For the text-containing cell, return its midpoint in (x, y) coordinate format. 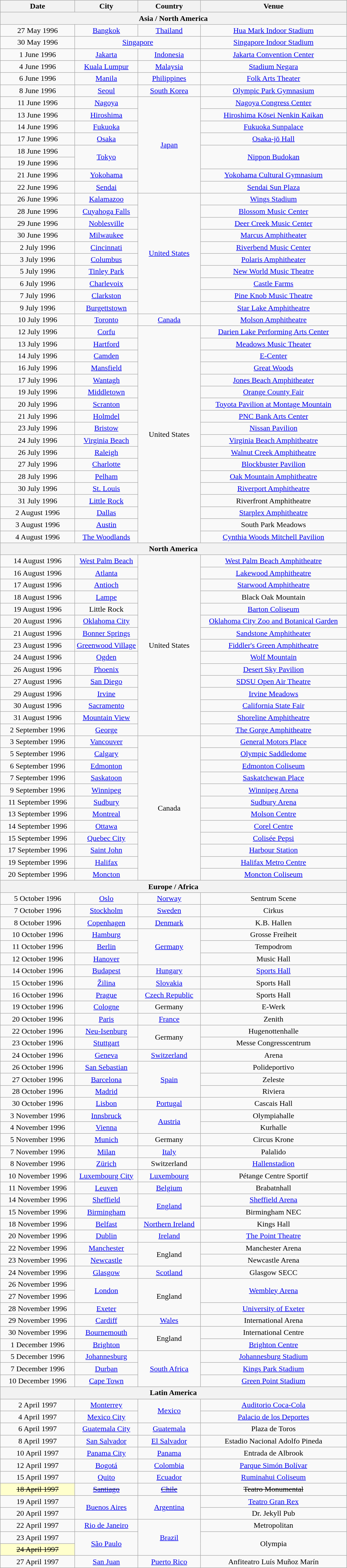
Corfu (106, 332)
Edmonton (106, 766)
19 September 1996 (38, 862)
20 November 1996 (38, 1236)
Greenwood Village (106, 645)
Luxembourg (169, 1176)
International Centre (273, 1333)
Brighton Centre (273, 1345)
Hallenstadion (273, 1164)
Durban (106, 1369)
Saskatchewan Place (273, 778)
30 June 1996 (38, 235)
29 November 1996 (38, 1321)
8 October 1996 (38, 923)
Prague (106, 995)
Scotland (169, 1272)
Kuala Lumpur (106, 67)
Venue (273, 6)
Atlanta (106, 573)
3 September 1996 (38, 742)
Sudbury Arena (273, 802)
Cardiff (106, 1321)
Vancouver (106, 742)
Seoul (106, 91)
Cuyahoga Falls (106, 211)
Czech Republic (169, 995)
24 November 1996 (38, 1272)
Mexico (169, 1411)
Glasgow (106, 1272)
27 May 1996 (38, 30)
Spain (169, 1079)
11 November 1996 (38, 1188)
Riverbend Music Center (273, 247)
Quito (106, 1477)
19 August 1996 (38, 609)
Paris (106, 1019)
Auditorio Coca-Cola (273, 1405)
Newcastle (106, 1260)
30 August 1996 (38, 705)
California State Fair (273, 705)
Osaka-jō Hall (273, 139)
Edmonton Coliseum (273, 766)
Sacramento (106, 705)
Ogden (106, 657)
14 June 1996 (38, 127)
Winnipeg Arena (273, 790)
Hartford (106, 344)
Cascais Hall (273, 1103)
10 July 1996 (38, 320)
Philippines (169, 79)
Glasgow SECC (273, 1272)
5 October 1996 (38, 898)
Orange County Fair (273, 392)
Japan (169, 145)
West Palm Beach Amphitheatre (273, 561)
Irvine Meadows (273, 693)
Chile (169, 1489)
Sheffield Arena (273, 1200)
Entrada de Albrook (273, 1453)
20 August 1996 (38, 621)
15 October 1996 (38, 983)
Bristow (106, 428)
Mountain View (106, 717)
14 October 1996 (38, 971)
Olympic Park Gymnasium (273, 91)
15 September 1996 (38, 838)
Plaza de Toros (273, 1429)
Milan (106, 1152)
Estadio Nacional Adolfo Pineda (273, 1441)
Lampe (106, 597)
8 June 1996 (38, 91)
26 July 1996 (38, 452)
Sheffield (106, 1200)
26 November 1996 (38, 1284)
Slovakia (169, 983)
Halifax Metro Centre (273, 862)
Walnut Creek Amphitheatre (273, 452)
Riviera (273, 1091)
18 April 1997 (38, 1489)
Irvine (106, 693)
23 August 1996 (38, 645)
Black Oak Mountain (273, 597)
Yokohama Cultural Gymnasium (273, 175)
Colisée Pepsi (273, 838)
Munich (106, 1140)
19 July 1996 (38, 392)
Meadows Music Theater (273, 344)
21 July 1996 (38, 416)
8 April 1997 (38, 1441)
Sentrum Scene (273, 898)
Yokohama (106, 175)
Great Woods (273, 368)
Polaris Amphitheater (273, 259)
3 August 1996 (38, 525)
24 April 1997 (38, 1550)
South Park Meadows (273, 525)
Oslo (106, 898)
Lakewood Amphitheatre (273, 573)
16 July 1996 (38, 368)
2 April 1997 (38, 1405)
Osaka (106, 139)
24 October 1996 (38, 1055)
20 July 1996 (38, 404)
Milwaukee (106, 235)
Grosse Freiheit (273, 935)
Olympic Saddledome (273, 754)
Birmingham NEC (273, 1212)
31 August 1996 (38, 717)
5 December 1996 (38, 1357)
19 June 1996 (38, 163)
Brazil (169, 1538)
28 November 1996 (38, 1309)
Panama (169, 1453)
Tinley Park (106, 271)
1 June 1996 (38, 54)
Nippon Budokan (273, 157)
Charlotte (106, 464)
Corel Centre (273, 826)
Saint John (106, 850)
20 April 1997 (38, 1514)
West Palm Beach (106, 561)
Cirkus (273, 910)
Folk Arts Theater (273, 79)
4 April 1997 (38, 1417)
Lisbon (106, 1103)
Phoenix (106, 669)
Metropolitan (273, 1526)
Ottawa (106, 826)
Columbus (106, 259)
Oklahoma City Zoo and Botanical Garden (273, 621)
10 November 1996 (38, 1176)
23 November 1996 (38, 1260)
Pine Knob Music Theatre (273, 296)
Asia / North America (173, 18)
Žilina (106, 983)
Berlin (106, 947)
Wembley Arena (273, 1290)
29 August 1996 (38, 693)
2 September 1996 (38, 730)
10 April 1997 (38, 1453)
Dallas (106, 513)
Exeter (106, 1309)
Oak Mountain Amphitheatre (273, 476)
South Korea (169, 91)
3 July 1996 (38, 259)
Sweden (169, 910)
Buenos Aires (106, 1507)
Hua Mark Indoor Stadium (273, 30)
Date (38, 6)
Nagoya Congress Center (273, 103)
SDSU Open Air Theatre (273, 681)
Moncton (106, 874)
6 September 1996 (38, 766)
Newcastle Arena (273, 1260)
Belgium (169, 1188)
San Diego (106, 681)
24 August 1996 (38, 657)
Wolf Mountain (273, 657)
Guatemala City (106, 1429)
6 July 1996 (38, 284)
Country (169, 6)
18 June 1996 (38, 151)
23 October 1996 (38, 1043)
Pétange Centre Sportif (273, 1176)
Wantagh (106, 380)
Wales (169, 1321)
Cynthia Woods Mitchell Pavilion (273, 537)
Colombia (169, 1465)
13 June 1996 (38, 115)
26 August 1996 (38, 669)
16 October 1996 (38, 995)
12 July 1996 (38, 332)
Norway (169, 898)
16 August 1996 (38, 573)
Sudbury (106, 802)
7 October 1996 (38, 910)
24 July 1996 (38, 440)
Italy (169, 1152)
26 October 1996 (38, 1067)
27 November 1996 (38, 1296)
Northern Ireland (169, 1224)
Mansfield (106, 368)
Johannesburg Stadium (273, 1357)
Sandstone Amphitheater (273, 633)
The Woodlands (106, 537)
Desert Sky Pavilion (273, 669)
Hanover (106, 959)
12 April 1997 (38, 1465)
14 August 1996 (38, 561)
14 July 1996 (38, 356)
Jakarta Convention Center (273, 54)
18 August 1996 (38, 597)
Neu-Isenburg (106, 1031)
E-Werk (273, 1007)
Barton Coliseum (273, 609)
Marcus Amphitheater (273, 235)
Middletown (106, 392)
7 December 1996 (38, 1369)
Budapest (106, 971)
San Sebastian (106, 1067)
Riverfront Amphitheatre (273, 500)
17 September 1996 (38, 850)
Copenhagen (106, 923)
Austria (169, 1121)
Fukuoka (106, 127)
6 April 1997 (38, 1429)
Molson Centre (273, 814)
Indonesia (169, 54)
Molson Amphitheatre (273, 320)
Blockbuster Pavilion (273, 464)
Sendai (106, 187)
Fiddler's Green Amphitheatre (273, 645)
Bogotá (106, 1465)
Olympia (273, 1544)
Harbour Station (273, 850)
Hiroshima Kōsei Nenkin Kaikan (273, 115)
Virginia Beach Amphitheatre (273, 440)
Sendai Sun Plaza (273, 187)
Clarkston (106, 296)
E-Center (273, 356)
8 November 1996 (38, 1164)
17 August 1996 (38, 585)
Camden (106, 356)
Parque Simón Bolívar (273, 1465)
19 April 1997 (38, 1501)
Starwood Amphitheatre (273, 585)
Stadium Negara (273, 67)
The Point Theatre (273, 1236)
13 September 1996 (38, 814)
Star Lake Amphitheatre (273, 308)
Brighton (106, 1345)
São Paulo (106, 1544)
3 November 1996 (38, 1115)
Palalido (273, 1152)
6 June 1996 (38, 79)
Tokyo (106, 157)
Kings Park Stadium (273, 1369)
Stockholm (106, 910)
Pelham (106, 476)
7 July 1996 (38, 296)
Circus Krone (273, 1140)
Calgary (106, 754)
Brabatnhall (273, 1188)
5 July 1996 (38, 271)
Toronto (106, 320)
Green Point Stadium (273, 1381)
Cincinnati (106, 247)
5 November 1996 (38, 1140)
Portugal (169, 1103)
23 July 1996 (38, 428)
21 August 1996 (38, 633)
22 April 1997 (38, 1526)
Zürich (106, 1164)
10 December 1996 (38, 1381)
4 August 1996 (38, 537)
Hamburg (106, 935)
4 November 1996 (38, 1128)
22 October 1996 (38, 1031)
Birmingham (106, 1212)
Cologne (106, 1007)
31 July 1996 (38, 500)
Dublin (106, 1236)
Olympiahalle (273, 1115)
Bonner Springs (106, 633)
28 July 1996 (38, 476)
Cape Town (106, 1381)
San Juan (106, 1562)
Oklahoma City (106, 621)
Belfast (106, 1224)
15 November 1996 (38, 1212)
Anfiteatro Luís Muñoz Marín (273, 1562)
30 November 1996 (38, 1333)
20 September 1996 (38, 874)
Castle Farms (273, 284)
Jones Beach Amphitheater (273, 380)
Palacio de los Deportes (273, 1417)
9 September 1996 (38, 790)
Dr. Jekyll Pub (273, 1514)
Panama City (106, 1453)
Denmark (169, 923)
17 July 1996 (38, 380)
30 October 1996 (38, 1103)
Puerto Rico (169, 1562)
Virginia Beach (106, 440)
22 November 1996 (38, 1248)
Wings Stadium (273, 199)
University of Exeter (273, 1309)
7 November 1996 (38, 1152)
City (106, 6)
Noblesville (106, 223)
K.B. Hallen (273, 923)
Charlevoix (106, 284)
18 November 1996 (38, 1224)
28 June 1996 (38, 211)
Zenith (273, 1019)
Shoreline Amphitheatre (273, 717)
28 October 1996 (38, 1091)
27 April 1997 (38, 1562)
Europe / Africa (173, 886)
Ecuador (169, 1477)
20 October 1996 (38, 1019)
2 July 1996 (38, 247)
Holmdel (106, 416)
General Motors Place (273, 742)
PNC Bank Arts Center (273, 416)
27 July 1996 (38, 464)
Kurhalle (273, 1128)
Ireland (169, 1236)
International Arena (273, 1321)
21 June 1996 (38, 175)
St. Louis (106, 488)
11 September 1996 (38, 802)
26 June 1996 (38, 199)
Zeleste (273, 1079)
Saskatoon (106, 778)
Vienna (106, 1128)
Teatro Monumental (273, 1489)
14 September 1996 (38, 826)
Riverport Amphitheatre (273, 488)
New World Music Theatre (273, 271)
Hiroshima (106, 115)
Toyota Pavilion at Montage Mountain (273, 404)
Antioch (106, 585)
30 July 1996 (38, 488)
Raleigh (106, 452)
Manchester Arena (273, 1248)
Scranton (106, 404)
22 June 1996 (38, 187)
South Africa (169, 1369)
Santiago (106, 1489)
Mexico City (106, 1417)
2 August 1996 (38, 513)
Madrid (106, 1091)
Singapore (138, 42)
Teatro Gran Rex (273, 1501)
France (169, 1019)
Hugenottenhalle (273, 1031)
Montreal (106, 814)
Malaysia (169, 67)
Singapore Indoor Stadium (273, 42)
Quebec City (106, 838)
Monterrey (106, 1405)
Manchester (106, 1248)
Argentina (169, 1507)
Deer Creek Music Center (273, 223)
George (106, 730)
Moncton Coliseum (273, 874)
Barcelona (106, 1079)
10 October 1996 (38, 935)
Thailand (169, 30)
Jakarta (106, 54)
Bangkok (106, 30)
Starplex Amphitheatre (273, 513)
29 June 1996 (38, 223)
North America (173, 549)
Blossom Music Center (273, 211)
Innsbruck (106, 1115)
Latin America (173, 1393)
Rio de Janeiro (106, 1526)
Hungary (169, 971)
Fukuoka Sunpalace (273, 127)
13 July 1996 (38, 344)
Polideportivo (273, 1067)
5 September 1996 (38, 754)
San Salvador (106, 1441)
London (106, 1290)
Luxembourg City (106, 1176)
Kings Hall (273, 1224)
19 October 1996 (38, 1007)
Manila (106, 79)
Stuttgart (106, 1043)
Music Hall (273, 959)
The Gorge Amphitheatre (273, 730)
Arena (273, 1055)
Halifax (106, 862)
11 October 1996 (38, 947)
Leuven (106, 1188)
Nagoya (106, 103)
Messe Congresscentrum (273, 1043)
27 October 1996 (38, 1079)
Austin (106, 525)
Guatemala (169, 1429)
Burgettstown (106, 308)
Johannesburg (106, 1357)
12 October 1996 (38, 959)
4 June 1996 (38, 67)
27 August 1996 (38, 681)
11 June 1996 (38, 103)
Bournemouth (106, 1333)
El Salvador (169, 1441)
Ruminahui Coliseum (273, 1477)
30 May 1996 (38, 42)
Tempodrom (273, 947)
14 November 1996 (38, 1200)
Winnipeg (106, 790)
7 September 1996 (38, 778)
Geneva (106, 1055)
15 April 1997 (38, 1477)
23 April 1997 (38, 1538)
9 July 1996 (38, 308)
1 December 1996 (38, 1345)
Nissan Pavilion (273, 428)
Darien Lake Performing Arts Center (273, 332)
Kalamazoo (106, 199)
17 June 1996 (38, 139)
